Determine the (X, Y) coordinate at the center of the cell enclosing the given text.  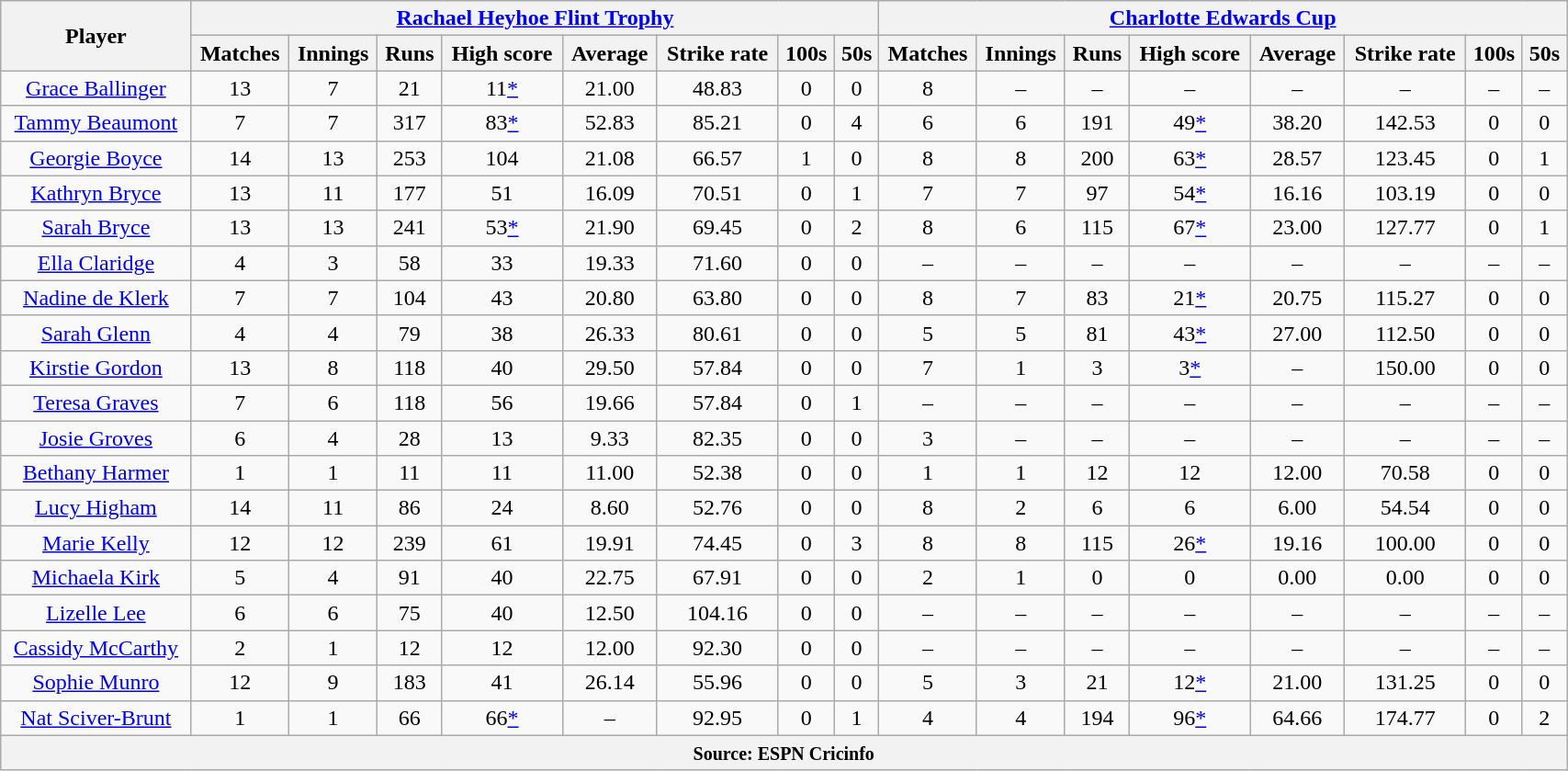
92.95 (717, 718)
11* (502, 88)
80.61 (717, 333)
24 (502, 508)
21.90 (610, 228)
Source: ESPN Cricinfo (784, 753)
58 (410, 263)
191 (1097, 123)
54* (1190, 193)
Nadine de Klerk (96, 298)
70.58 (1405, 473)
33 (502, 263)
85.21 (717, 123)
Tammy Beaumont (96, 123)
317 (410, 123)
96* (1190, 718)
61 (502, 543)
Ella Claridge (96, 263)
69.45 (717, 228)
Cassidy McCarthy (96, 648)
19.33 (610, 263)
38.20 (1297, 123)
91 (410, 578)
20.80 (610, 298)
Kathryn Bryce (96, 193)
6.00 (1297, 508)
48.83 (717, 88)
Charlotte Edwards Cup (1224, 18)
56 (502, 403)
82.35 (717, 438)
19.16 (1297, 543)
26.14 (610, 683)
194 (1097, 718)
Michaela Kirk (96, 578)
63* (1190, 158)
16.16 (1297, 193)
103.19 (1405, 193)
20.75 (1297, 298)
28 (410, 438)
9.33 (610, 438)
66 (410, 718)
123.45 (1405, 158)
53* (502, 228)
43* (1190, 333)
142.53 (1405, 123)
55.96 (717, 683)
Rachael Heyhoe Flint Trophy (535, 18)
Player (96, 36)
253 (410, 158)
174.77 (1405, 718)
26* (1190, 543)
64.66 (1297, 718)
8.60 (610, 508)
38 (502, 333)
Teresa Graves (96, 403)
Georgie Boyce (96, 158)
49* (1190, 123)
23.00 (1297, 228)
Marie Kelly (96, 543)
41 (502, 683)
131.25 (1405, 683)
19.66 (610, 403)
83* (502, 123)
Sarah Bryce (96, 228)
241 (410, 228)
29.50 (610, 368)
43 (502, 298)
Josie Groves (96, 438)
177 (410, 193)
81 (1097, 333)
54.54 (1405, 508)
Lucy Higham (96, 508)
92.30 (717, 648)
9 (333, 683)
11.00 (610, 473)
3* (1190, 368)
Sophie Munro (96, 683)
79 (410, 333)
22.75 (610, 578)
21* (1190, 298)
Bethany Harmer (96, 473)
112.50 (1405, 333)
19.91 (610, 543)
Nat Sciver-Brunt (96, 718)
52.76 (717, 508)
67* (1190, 228)
97 (1097, 193)
67.91 (717, 578)
52.83 (610, 123)
150.00 (1405, 368)
239 (410, 543)
12* (1190, 683)
Grace Ballinger (96, 88)
Lizelle Lee (96, 613)
52.38 (717, 473)
104.16 (717, 613)
66.57 (717, 158)
12.50 (610, 613)
66* (502, 718)
63.80 (717, 298)
70.51 (717, 193)
Kirstie Gordon (96, 368)
16.09 (610, 193)
127.77 (1405, 228)
28.57 (1297, 158)
21.08 (610, 158)
27.00 (1297, 333)
71.60 (717, 263)
75 (410, 613)
51 (502, 193)
100.00 (1405, 543)
183 (410, 683)
83 (1097, 298)
200 (1097, 158)
Sarah Glenn (96, 333)
115.27 (1405, 298)
26.33 (610, 333)
86 (410, 508)
74.45 (717, 543)
